Capture the cell that displays the provided text and extract its (X, Y) central coordinate. 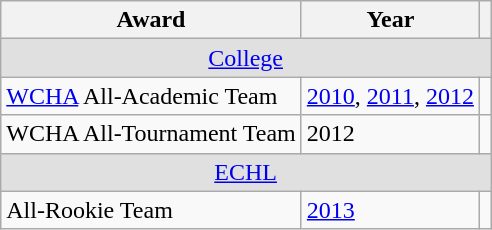
WCHA All-Tournament Team (152, 134)
WCHA All-Academic Team (152, 96)
Award (152, 20)
All-Rookie Team (152, 210)
2010, 2011, 2012 (390, 96)
ECHL (246, 172)
Year (390, 20)
College (246, 58)
2012 (390, 134)
2013 (390, 210)
